Search for the cell housing the specified text and yield its [X, Y] center coordinate. 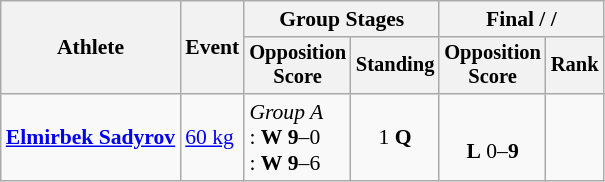
Standing [395, 66]
Elmirbek Sadyrov [90, 138]
Group A: W 9–0: W 9–6 [298, 138]
1 Q [395, 138]
Athlete [90, 48]
Group Stages [342, 19]
60 kg [212, 138]
Event [212, 48]
Rank [575, 66]
L 0–9 [492, 138]
Final / / [521, 19]
